From the cell containing the given text, extract its center point as [x, y] coordinate. 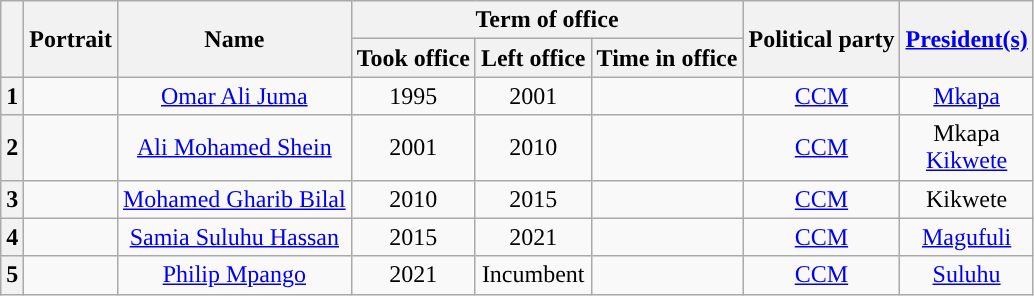
Samia Suluhu Hassan [234, 237]
Took office [413, 58]
1 [12, 96]
President(s) [966, 39]
Name [234, 39]
Left office [533, 58]
Kikwete [966, 199]
3 [12, 199]
MkapaKikwete [966, 148]
4 [12, 237]
Suluhu [966, 275]
Time in office [667, 58]
Incumbent [533, 275]
Magufuli [966, 237]
Philip Mpango [234, 275]
Term of office [547, 20]
1995 [413, 96]
Ali Mohamed Shein [234, 148]
Mkapa [966, 96]
2 [12, 148]
Omar Ali Juma [234, 96]
5 [12, 275]
Portrait [71, 39]
Mohamed Gharib Bilal [234, 199]
Political party [822, 39]
